Identify which cell holds the provided text, then report its (X, Y) central coordinate. 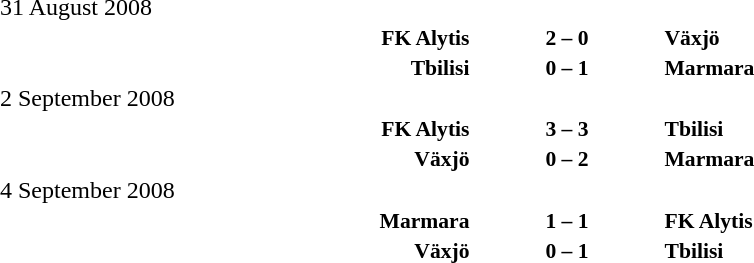
1 – 1 (566, 220)
0 – 1 (566, 68)
3 – 3 (566, 129)
0 – 2 (566, 159)
2 – 0 (566, 38)
